Extract the (x, y) coordinate from the center of the cell holding the provided text.  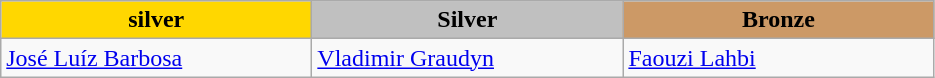
silver (156, 20)
Faouzi Lahbi (778, 58)
José Luíz Barbosa (156, 58)
Bronze (778, 20)
Silver (468, 20)
Vladimir Graudyn (468, 58)
